Provide the [x, y] coordinate of the cell's center where the given text is located.  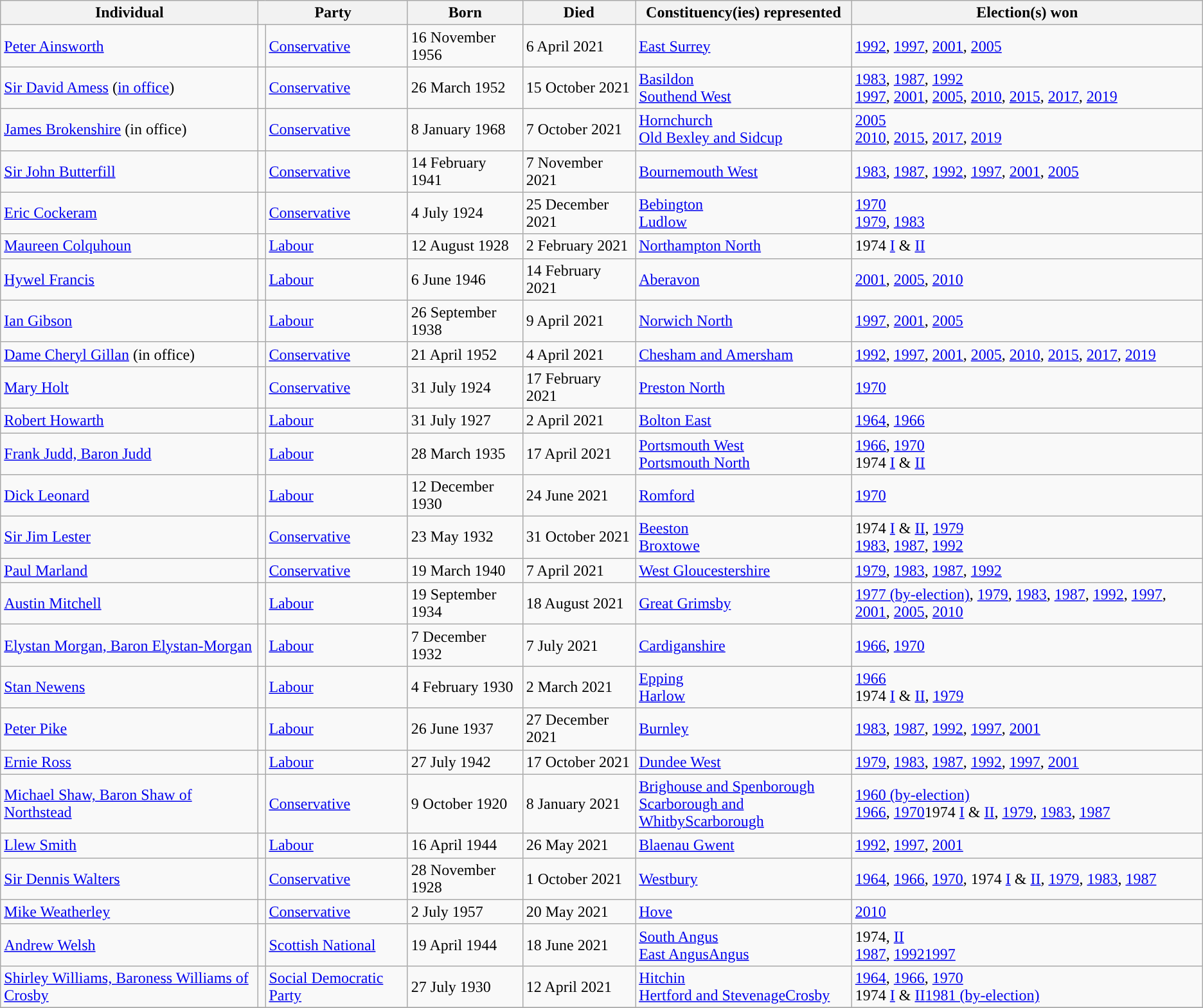
2 July 1957 [465, 912]
1960 (by-election)1966, 19701974 I & II, 1979, 1983, 1987 [1027, 804]
Sir Jim Lester [130, 537]
2 February 2021 [578, 246]
17 February 2021 [578, 387]
Ernie Ross [130, 762]
2 April 2021 [578, 420]
31 July 1924 [465, 387]
1964, 1966, 19701974 I & II1981 (by-election) [1027, 987]
Norwich North [744, 321]
7 July 2021 [578, 645]
4 April 2021 [578, 354]
South AngusEast AngusAngus [744, 944]
Died [578, 13]
19701979, 1983 [1027, 213]
James Brokenshire (in office) [130, 130]
Andrew Welsh [130, 944]
Individual [130, 13]
1964, 1966, 1970, 1974 I & II, 1979, 1983, 1987 [1027, 879]
EppingHarlow [744, 687]
HornchurchOld Bexley and Sidcup [744, 130]
14 February 2021 [578, 279]
28 March 1935 [465, 454]
Mike Weatherley [130, 912]
1983, 1987, 1992, 1997, 2001, 2005 [1027, 171]
31 October 2021 [578, 537]
17 April 2021 [578, 454]
BeestonBroxtowe [744, 537]
4 February 1930 [465, 687]
15 October 2021 [578, 87]
Dame Cheryl Gillan (in office) [130, 354]
Ian Gibson [130, 321]
1977 (by-election), 1979, 1983, 1987, 1992, 1997, 2001, 2005, 2010 [1027, 604]
12 December 1930 [465, 496]
Stan Newens [130, 687]
18 June 2021 [578, 944]
1992, 1997, 2001 [1027, 845]
1974 I & II, 19791983, 1987, 1992 [1027, 537]
Michael Shaw, Baron Shaw of Northstead [130, 804]
HitchinHertford and StevenageCrosby [744, 987]
Blaenau Gwent [744, 845]
17 October 2021 [578, 762]
Born [465, 13]
7 April 2021 [578, 570]
Constituency(ies) represented [744, 13]
9 October 1920 [465, 804]
Social Democratic Party [337, 987]
9 April 2021 [578, 321]
21 April 1952 [465, 354]
7 December 1932 [465, 645]
Robert Howarth [130, 420]
16 April 1944 [465, 845]
19 September 1934 [465, 604]
Election(s) won [1027, 13]
Eric Cockeram [130, 213]
27 December 2021 [578, 729]
27 July 1930 [465, 987]
Scottish National [337, 944]
20052010, 2015, 2017, 2019 [1027, 130]
27 July 1942 [465, 762]
20 May 2021 [578, 912]
Llew Smith [130, 845]
1979, 1983, 1987, 1992, 1997, 2001 [1027, 762]
Sir John Butterfill [130, 171]
Austin Mitchell [130, 604]
14 February 1941 [465, 171]
1992, 1997, 2001, 2005, 2010, 2015, 2017, 2019 [1027, 354]
East Surrey [744, 46]
26 May 2021 [578, 845]
Bolton East [744, 420]
Sir Dennis Walters [130, 879]
6 June 1946 [465, 279]
Sir David Amess (in office) [130, 87]
Hywel Francis [130, 279]
26 June 1937 [465, 729]
Peter Ainsworth [130, 46]
25 December 2021 [578, 213]
8 January 2021 [578, 804]
12 April 2021 [578, 987]
7 October 2021 [578, 130]
Chesham and Amersham [744, 354]
2010 [1027, 912]
Romford [744, 496]
Great Grimsby [744, 604]
4 July 1924 [465, 213]
BebingtonLudlow [744, 213]
Hove [744, 912]
Dundee West [744, 762]
Elystan Morgan, Baron Elystan-Morgan [130, 645]
Paul Marland [130, 570]
Peter Pike [130, 729]
1979, 1983, 1987, 1992 [1027, 570]
Maureen Colquhoun [130, 246]
Northampton North [744, 246]
Brighouse and SpenboroughScarborough and WhitbyScarborough [744, 804]
26 March 1952 [465, 87]
26 September 1938 [465, 321]
Burnley [744, 729]
1974, II1987, 19921997 [1027, 944]
1983, 1987, 19921997, 2001, 2005, 2010, 2015, 2017, 2019 [1027, 87]
1983, 1987, 1992, 1997, 2001 [1027, 729]
19 April 1944 [465, 944]
19661974 I & II, 1979 [1027, 687]
Shirley Williams, Baroness Williams of Crosby [130, 987]
West Gloucestershire [744, 570]
8 January 1968 [465, 130]
Portsmouth WestPortsmouth North [744, 454]
Bournemouth West [744, 171]
1997, 2001, 2005 [1027, 321]
2001, 2005, 2010 [1027, 279]
1974 I & II [1027, 246]
Westbury [744, 879]
1966, 19701974 I & II [1027, 454]
16 November 1956 [465, 46]
24 June 2021 [578, 496]
1964, 1966 [1027, 420]
7 November 2021 [578, 171]
31 July 1927 [465, 420]
12 August 1928 [465, 246]
23 May 1932 [465, 537]
19 March 1940 [465, 570]
18 August 2021 [578, 604]
Preston North [744, 387]
6 April 2021 [578, 46]
2 March 2021 [578, 687]
Dick Leonard [130, 496]
1966, 1970 [1027, 645]
Party [333, 13]
BasildonSouthend West [744, 87]
28 November 1928 [465, 879]
1992, 1997, 2001, 2005 [1027, 46]
Mary Holt [130, 387]
1 October 2021 [578, 879]
Aberavon [744, 279]
Cardiganshire [744, 645]
Frank Judd, Baron Judd [130, 454]
